Pinpoint the cell where the given text exists, returning its (X, Y) midpoint coordinate. 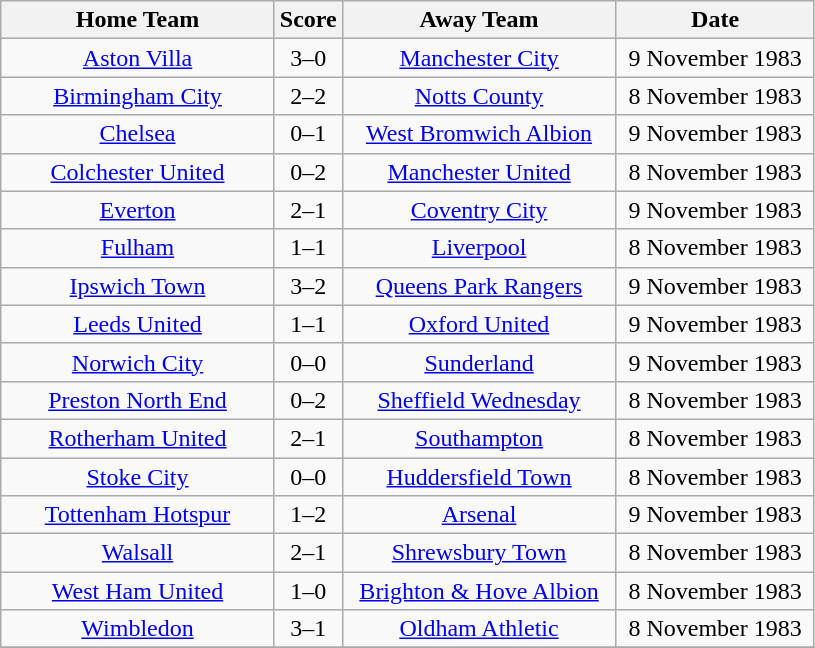
2–2 (308, 96)
Wimbledon (138, 629)
Aston Villa (138, 58)
Sheffield Wednesday (479, 400)
Date (716, 20)
Sunderland (479, 362)
Huddersfield Town (479, 477)
Leeds United (138, 324)
Score (308, 20)
West Ham United (138, 591)
Home Team (138, 20)
1–0 (308, 591)
Chelsea (138, 134)
Walsall (138, 553)
Manchester United (479, 172)
West Bromwich Albion (479, 134)
Norwich City (138, 362)
Everton (138, 210)
Birmingham City (138, 96)
Arsenal (479, 515)
Southampton (479, 438)
Rotherham United (138, 438)
Coventry City (479, 210)
Oldham Athletic (479, 629)
3–1 (308, 629)
Tottenham Hotspur (138, 515)
0–1 (308, 134)
1–2 (308, 515)
Liverpool (479, 248)
Stoke City (138, 477)
3–2 (308, 286)
Shrewsbury Town (479, 553)
Brighton & Hove Albion (479, 591)
3–0 (308, 58)
Notts County (479, 96)
Manchester City (479, 58)
Ipswich Town (138, 286)
Queens Park Rangers (479, 286)
Preston North End (138, 400)
Colchester United (138, 172)
Fulham (138, 248)
Oxford United (479, 324)
Away Team (479, 20)
